Locate the cell with the specified text and output its (x, y) center coordinate. 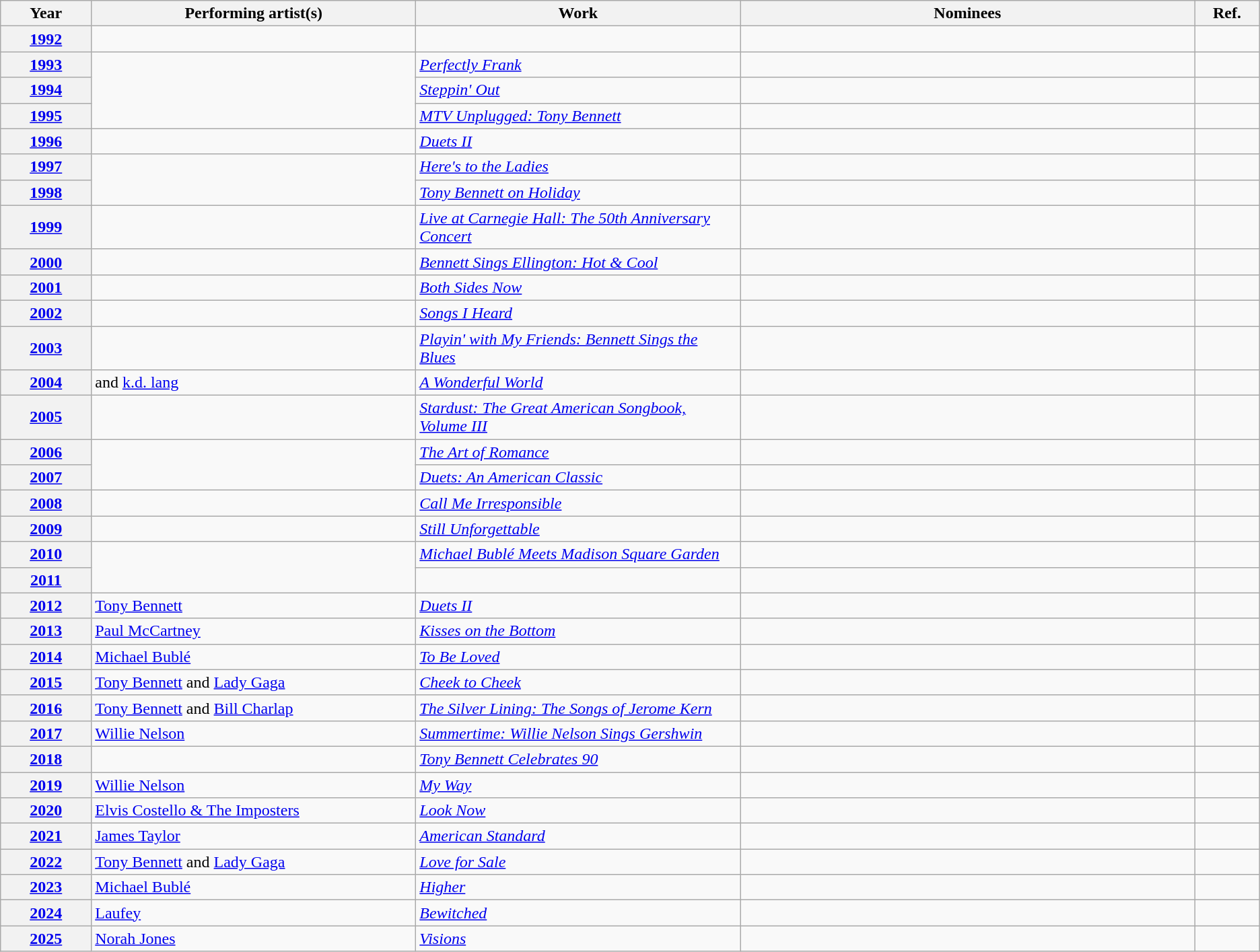
2024 (46, 913)
1994 (46, 90)
1992 (46, 39)
2011 (46, 580)
2005 (46, 417)
2001 (46, 287)
2018 (46, 759)
Playin' with My Friends: Bennett Sings the Blues (578, 347)
2000 (46, 262)
Cheek to Cheek (578, 682)
2016 (46, 708)
Work (578, 13)
2004 (46, 383)
2022 (46, 862)
Tony Bennett and Bill Charlap (254, 708)
2008 (46, 503)
The Silver Lining: The Songs of Jerome Kern (578, 708)
My Way (578, 785)
1995 (46, 116)
2002 (46, 313)
A Wonderful World (578, 383)
The Art of Romance (578, 452)
Visions (578, 939)
American Standard (578, 836)
2010 (46, 554)
Live at Carnegie Hall: The 50th Anniversary Concert (578, 227)
Elvis Costello & The Imposters (254, 811)
2013 (46, 631)
Michael Bublé Meets Madison Square Garden (578, 554)
Tony Bennett Celebrates 90 (578, 759)
2025 (46, 939)
2003 (46, 347)
1996 (46, 141)
Bewitched (578, 913)
Performing artist(s) (254, 13)
Tony Bennett on Holiday (578, 192)
2012 (46, 606)
1997 (46, 167)
Summertime: Willie Nelson Sings Gershwin (578, 733)
Norah Jones (254, 939)
1993 (46, 65)
and k.d. lang (254, 383)
Still Unforgettable (578, 529)
Laufey (254, 913)
Duets: An American Classic (578, 478)
To Be Loved (578, 657)
2019 (46, 785)
2023 (46, 887)
1998 (46, 192)
James Taylor (254, 836)
2014 (46, 657)
2007 (46, 478)
Nominees (968, 13)
2017 (46, 733)
Steppin' Out (578, 90)
Ref. (1227, 13)
Year (46, 13)
Love for Sale (578, 862)
Both Sides Now (578, 287)
Perfectly Frank (578, 65)
2009 (46, 529)
2006 (46, 452)
Songs I Heard (578, 313)
2020 (46, 811)
Kisses on the Bottom (578, 631)
MTV Unplugged: Tony Bennett (578, 116)
Bennett Sings Ellington: Hot & Cool (578, 262)
2015 (46, 682)
Tony Bennett (254, 606)
Look Now (578, 811)
Here's to the Ladies (578, 167)
2021 (46, 836)
Call Me Irresponsible (578, 503)
Stardust: The Great American Songbook, Volume III (578, 417)
1999 (46, 227)
Higher (578, 887)
Paul McCartney (254, 631)
